Find where the given text appears and provide that cell's center as [x, y] coordinate. 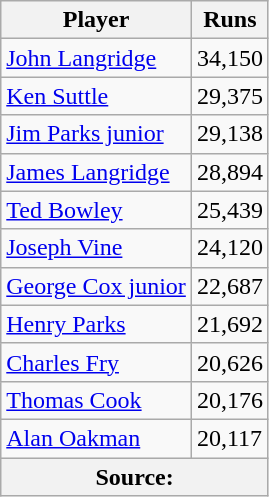
22,687 [230, 286]
24,120 [230, 248]
25,439 [230, 210]
Runs [230, 20]
29,375 [230, 96]
John Langridge [96, 58]
Charles Fry [96, 362]
Player [96, 20]
James Langridge [96, 172]
29,138 [230, 134]
Ted Bowley [96, 210]
20,117 [230, 438]
Source: [135, 477]
George Cox junior [96, 286]
34,150 [230, 58]
20,626 [230, 362]
Jim Parks junior [96, 134]
28,894 [230, 172]
Henry Parks [96, 324]
Thomas Cook [96, 400]
20,176 [230, 400]
Joseph Vine [96, 248]
Ken Suttle [96, 96]
21,692 [230, 324]
Alan Oakman [96, 438]
